Find where the given text appears and provide that cell's center as (X, Y) coordinate. 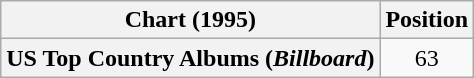
63 (427, 58)
Position (427, 20)
US Top Country Albums (Billboard) (190, 58)
Chart (1995) (190, 20)
